Capture the cell that displays the provided text and extract its (X, Y) central coordinate. 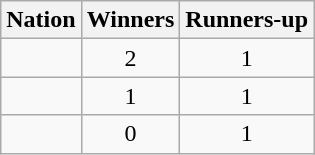
Nation (41, 20)
2 (130, 58)
Runners-up (247, 20)
Winners (130, 20)
0 (130, 134)
